Scan for the cell matching the given text and deliver its [x, y] coordinate at center. 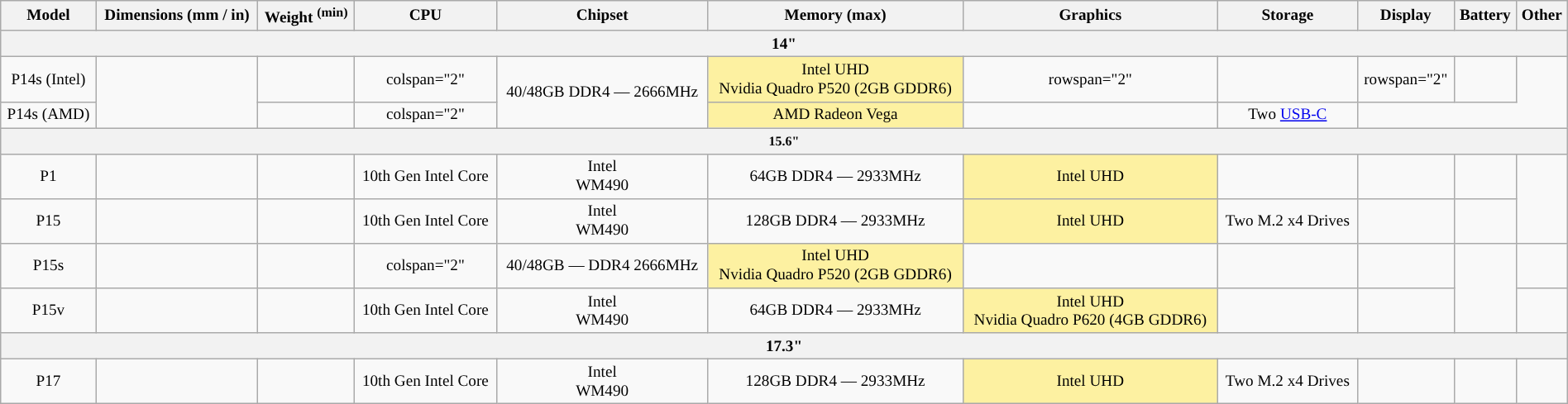
P14s (Intel) [48, 79]
P14s (AMD) [48, 115]
Two USB-C [1287, 115]
Chipset [602, 17]
P15s [48, 265]
Memory (max) [835, 17]
40/48GB — DDR4 2666MHz [602, 265]
Battery [1485, 17]
Display [1406, 17]
Intel UHDNvidia Quadro P620 (4GB GDDR6) [1090, 311]
AMD Radeon Vega [835, 115]
Model [48, 17]
Dimensions (mm / in) [177, 17]
17.3" [784, 346]
Weight (min) [306, 17]
Other [1542, 17]
P17 [48, 381]
P15 [48, 221]
14" [784, 44]
P1 [48, 176]
Graphics [1090, 17]
P15v [48, 311]
CPU [425, 17]
15.6" [784, 141]
40/48GB DDR4 — 2666MHz [602, 93]
Storage [1287, 17]
